Extract the [x, y] coordinate from the center of the cell holding the provided text.  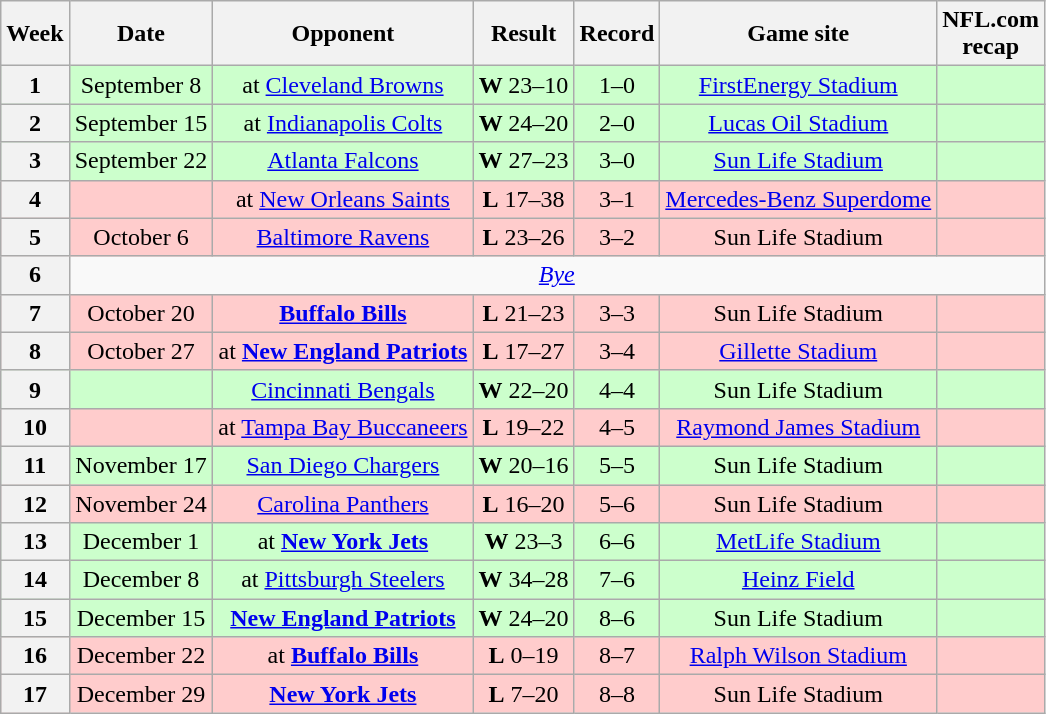
December 29 [141, 694]
MetLife Stadium [798, 542]
December 22 [141, 656]
Date [141, 34]
W 20–16 [524, 465]
San Diego Chargers [343, 465]
Carolina Panthers [343, 503]
Buffalo Bills [343, 313]
Gillette Stadium [798, 351]
at Buffalo Bills [343, 656]
11 [35, 465]
at Cleveland Browns [343, 85]
13 [35, 542]
2 [35, 123]
W 23–3 [524, 542]
Lucas Oil Stadium [798, 123]
at New Orleans Saints [343, 199]
Result [524, 34]
Atlanta Falcons [343, 161]
5 [35, 237]
12 [35, 503]
NFL.comrecap [991, 34]
Game site [798, 34]
Heinz Field [798, 580]
Bye [556, 275]
W 23–10 [524, 85]
7 [35, 313]
L 16–20 [524, 503]
10 [35, 427]
17 [35, 694]
at Pittsburgh Steelers [343, 580]
FirstEnergy Stadium [798, 85]
October 27 [141, 351]
October 6 [141, 237]
1–0 [617, 85]
4–4 [617, 389]
8–7 [617, 656]
New York Jets [343, 694]
September 22 [141, 161]
W 27–23 [524, 161]
2–0 [617, 123]
December 8 [141, 580]
3–3 [617, 313]
14 [35, 580]
November 17 [141, 465]
September 8 [141, 85]
3–2 [617, 237]
at New England Patriots [343, 351]
December 1 [141, 542]
at New York Jets [343, 542]
Ralph Wilson Stadium [798, 656]
5–5 [617, 465]
7–6 [617, 580]
Cincinnati Bengals [343, 389]
8–8 [617, 694]
16 [35, 656]
L 23–26 [524, 237]
L 19–22 [524, 427]
3 [35, 161]
9 [35, 389]
4 [35, 199]
Raymond James Stadium [798, 427]
3–4 [617, 351]
New England Patriots [343, 618]
6–6 [617, 542]
W 22–20 [524, 389]
October 20 [141, 313]
3–0 [617, 161]
Baltimore Ravens [343, 237]
5–6 [617, 503]
8–6 [617, 618]
at Indianapolis Colts [343, 123]
L 21–23 [524, 313]
September 15 [141, 123]
Week [35, 34]
L 17–27 [524, 351]
4–5 [617, 427]
at Tampa Bay Buccaneers [343, 427]
8 [35, 351]
L 0–19 [524, 656]
November 24 [141, 503]
3–1 [617, 199]
15 [35, 618]
Mercedes-Benz Superdome [798, 199]
L 17–38 [524, 199]
1 [35, 85]
December 15 [141, 618]
6 [35, 275]
Record [617, 34]
W 34–28 [524, 580]
L 7–20 [524, 694]
Opponent [343, 34]
